Detect which cell encompasses the target text, then output its [X, Y] center coordinate. 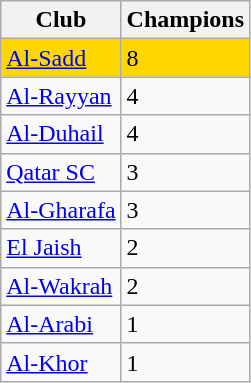
Al-Khor [61, 362]
Al-Wakrah [61, 286]
Qatar SC [61, 172]
El Jaish [61, 248]
Club [61, 20]
8 [185, 58]
Al-Gharafa [61, 210]
Al-Sadd [61, 58]
Champions [185, 20]
Al-Rayyan [61, 96]
Al-Duhail [61, 134]
Al-Arabi [61, 324]
